Provide the [x, y] coordinate of the cell's center where the given text is located.  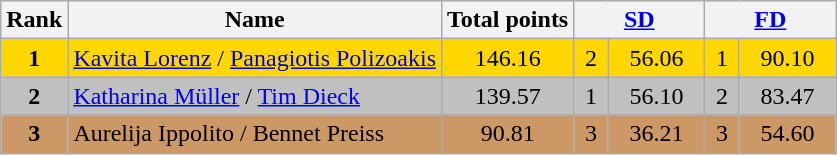
FD [770, 20]
Name [255, 20]
90.10 [788, 58]
54.60 [788, 134]
Katharina Müller / Tim Dieck [255, 96]
Aurelija Ippolito / Bennet Preiss [255, 134]
83.47 [788, 96]
56.10 [656, 96]
146.16 [508, 58]
Total points [508, 20]
36.21 [656, 134]
Kavita Lorenz / Panagiotis Polizoakis [255, 58]
56.06 [656, 58]
SD [640, 20]
90.81 [508, 134]
Rank [34, 20]
139.57 [508, 96]
